Determine the [x, y] coordinate at the center of the cell enclosing the given text.  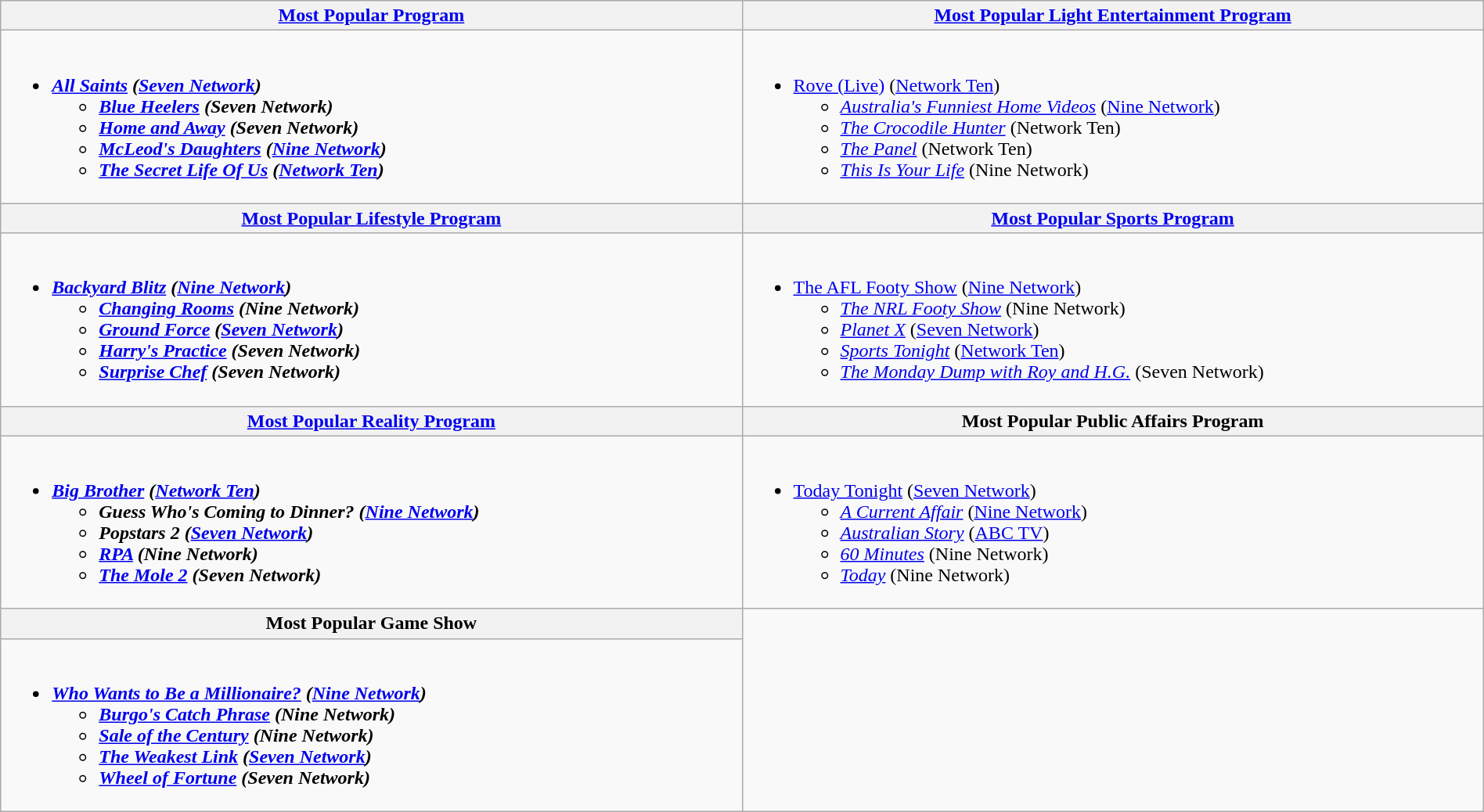
Most Popular Lifestyle Program [371, 218]
Most Popular Light Entertainment Program [1113, 16]
Today Tonight (Seven Network)A Current Affair (Nine Network)Australian Story (ABC TV)60 Minutes (Nine Network)Today (Nine Network) [1113, 523]
Most Popular Public Affairs Program [1113, 421]
Most Popular Program [371, 16]
Most Popular Sports Program [1113, 218]
Big Brother (Network Ten)Guess Who's Coming to Dinner? (Nine Network)Popstars 2 (Seven Network)RPA (Nine Network)The Mole 2 (Seven Network) [371, 523]
Most Popular Reality Program [371, 421]
Backyard Blitz (Nine Network)Changing Rooms (Nine Network)Ground Force (Seven Network)Harry's Practice (Seven Network)Surprise Chef (Seven Network) [371, 319]
Most Popular Game Show [371, 623]
